Return the [X, Y] coordinate for the center point of the cell that contains the specified text.  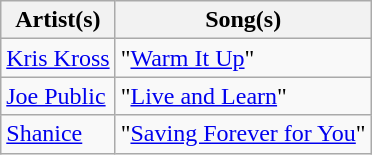
Song(s) [243, 20]
Joe Public [58, 96]
"Live and Learn" [243, 96]
Shanice [58, 134]
Artist(s) [58, 20]
"Warm It Up" [243, 58]
Kris Kross [58, 58]
"Saving Forever for You" [243, 134]
